Return (X, Y) of the center of cell containing provided text 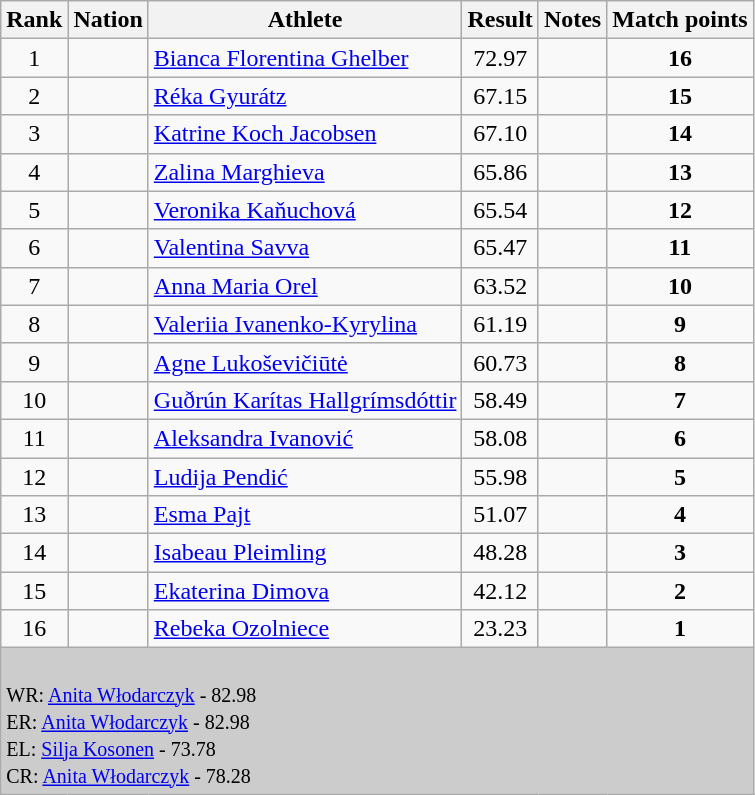
Notes (572, 20)
Réka Gyurátz (305, 96)
WR: Anita Włodarczyk - 82.98ER: Anita Włodarczyk - 82.98 EL: Silja Kosonen - 73.78CR: Anita Włodarczyk - 78.28 (377, 721)
Guðrún Karítas Hallgrímsdóttir (305, 400)
Anna Maria Orel (305, 286)
Aleksandra Ivanović (305, 438)
Esma Pajt (305, 515)
65.86 (500, 172)
Ludija Pendić (305, 477)
72.97 (500, 58)
42.12 (500, 591)
Isabeau Pleimling (305, 553)
65.54 (500, 210)
Match points (680, 20)
23.23 (500, 629)
Rank (34, 20)
Result (500, 20)
Rebeka Ozolniece (305, 629)
67.10 (500, 134)
Bianca Florentina Ghelber (305, 58)
Ekaterina Dimova (305, 591)
Valeriia Ivanenko-Kyrylina (305, 324)
58.08 (500, 438)
60.73 (500, 362)
Agne Lukoševičiūtė (305, 362)
Veronika Kaňuchová (305, 210)
48.28 (500, 553)
Nation (108, 20)
67.15 (500, 96)
58.49 (500, 400)
Valentina Savva (305, 248)
65.47 (500, 248)
63.52 (500, 286)
55.98 (500, 477)
Athlete (305, 20)
Zalina Marghieva (305, 172)
61.19 (500, 324)
Katrine Koch Jacobsen (305, 134)
51.07 (500, 515)
